Locate the cell with the specified text and output its [X, Y] center coordinate. 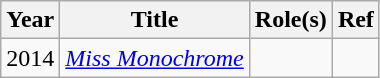
Role(s) [290, 20]
Year [30, 20]
2014 [30, 58]
Ref [356, 20]
Title [154, 20]
Miss Monochrome [154, 58]
